Return [x, y] of the center of cell containing provided text 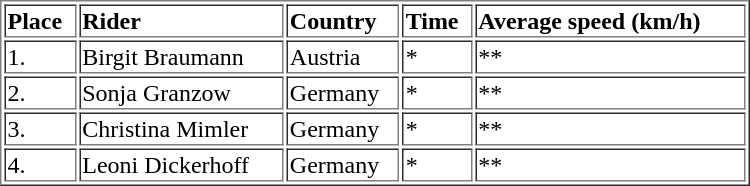
Time [438, 20]
1. [40, 56]
Birgit Braumann [182, 56]
3. [40, 128]
Sonja Granzow [182, 92]
Christina Mimler [182, 128]
Rider [182, 20]
2. [40, 92]
Leoni Dickerhoff [182, 164]
Average speed (km/h) [610, 20]
Country [344, 20]
4. [40, 164]
Austria [344, 56]
Place [40, 20]
